Return the [X, Y] coordinate for the center point of the cell that contains the specified text.  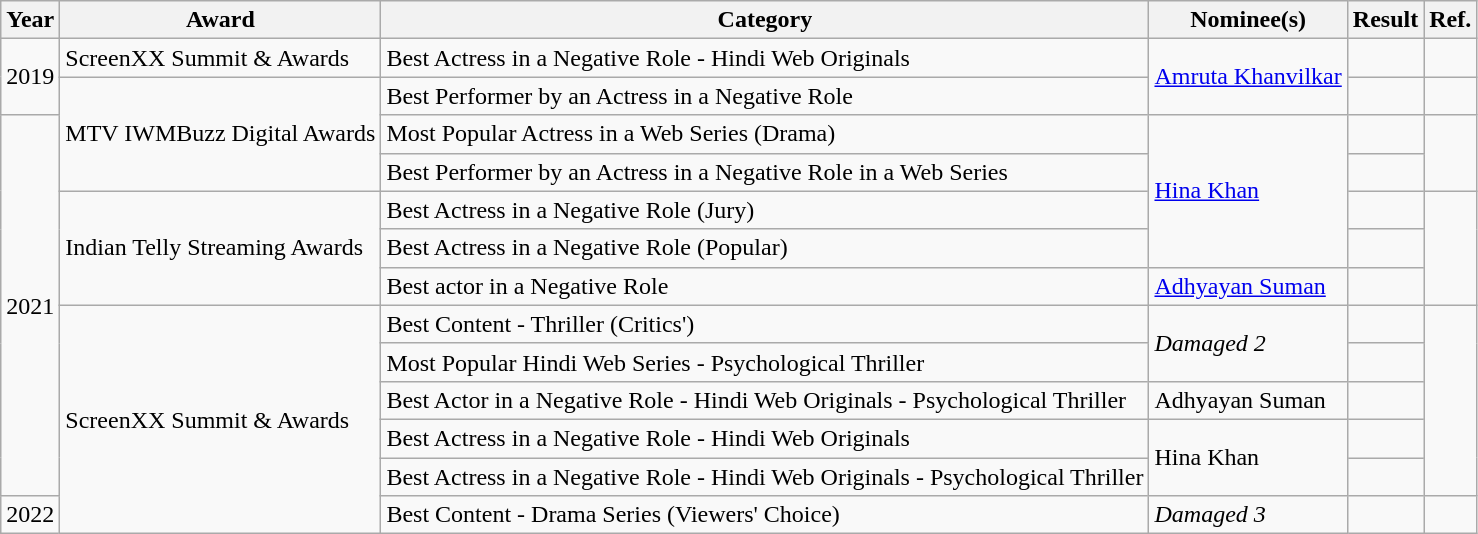
Year [30, 20]
Result [1385, 20]
Best actor in a Negative Role [765, 286]
Damaged 2 [1248, 343]
Best Content - Drama Series (Viewers' Choice) [765, 515]
Most Popular Hindi Web Series - Psychological Thriller [765, 362]
Best Actress in a Negative Role (Popular) [765, 248]
Amruta Khanvilkar [1248, 77]
Category [765, 20]
Best Actor in a Negative Role - Hindi Web Originals - Psychological Thriller [765, 400]
Best Actress in a Negative Role - Hindi Web Originals - Psychological Thriller [765, 477]
Most Popular Actress in a Web Series (Drama) [765, 134]
Best Performer by an Actress in a Negative Role [765, 96]
Best Content - Thriller (Critics') [765, 324]
2021 [30, 306]
MTV IWMBuzz Digital Awards [220, 134]
Best Actress in a Negative Role (Jury) [765, 210]
2022 [30, 515]
Damaged 3 [1248, 515]
Indian Telly Streaming Awards [220, 248]
Ref. [1450, 20]
Award [220, 20]
Nominee(s) [1248, 20]
Best Performer by an Actress in a Negative Role in a Web Series [765, 172]
2019 [30, 77]
